For the text-containing cell, return its midpoint in [X, Y] coordinate format. 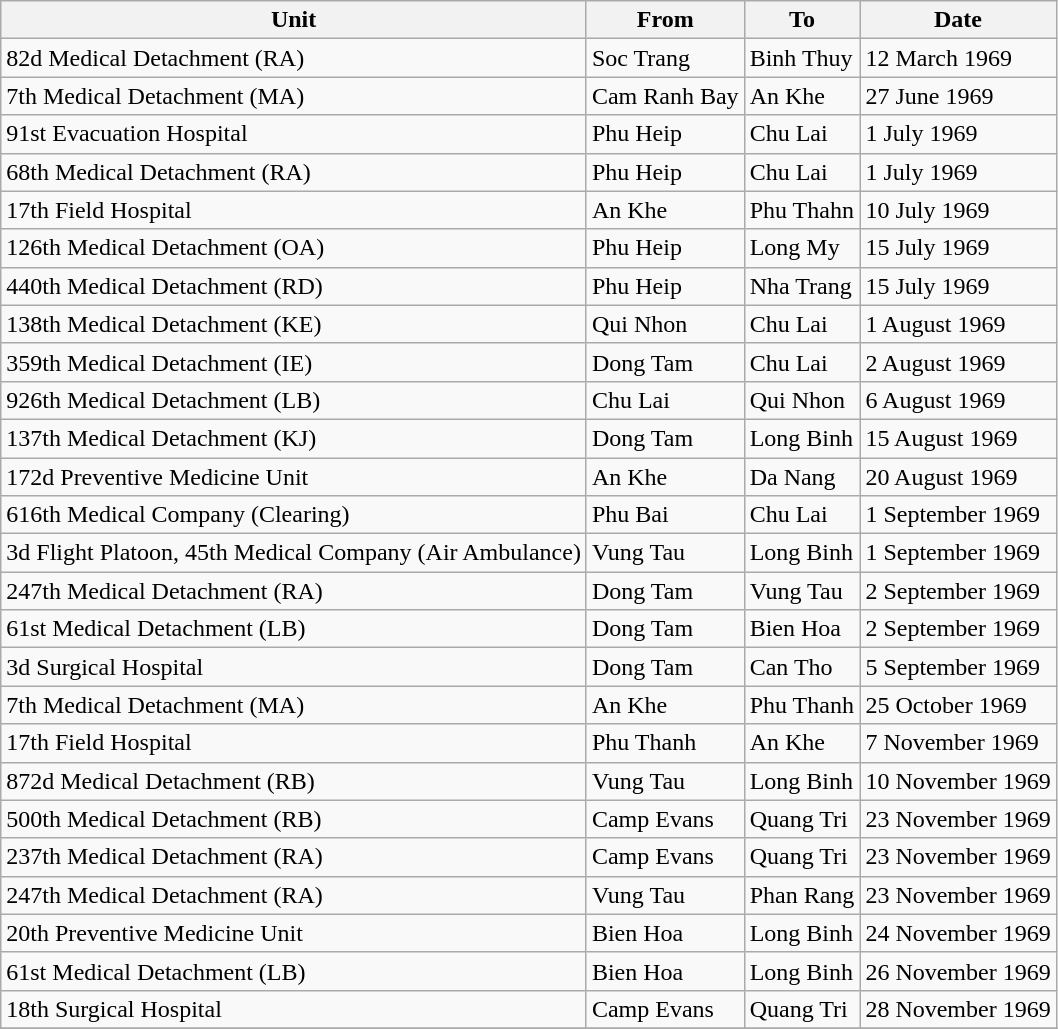
Da Nang [802, 477]
5 September 1969 [958, 667]
Date [958, 20]
172d Preventive Medicine Unit [294, 477]
440th Medical Detachment (RD) [294, 286]
26 November 1969 [958, 971]
From [665, 20]
20 August 1969 [958, 477]
237th Medical Detachment (RA) [294, 857]
10 July 1969 [958, 210]
Long My [802, 248]
3d Flight Platoon, 45th Medical Company (Air Ambulance) [294, 553]
15 August 1969 [958, 438]
68th Medical Detachment (RA) [294, 172]
616th Medical Company (Clearing) [294, 515]
28 November 1969 [958, 1009]
82d Medical Detachment (RA) [294, 58]
Unit [294, 20]
138th Medical Detachment (KE) [294, 324]
Soc Trang [665, 58]
To [802, 20]
872d Medical Detachment (RB) [294, 781]
Can Tho [802, 667]
Cam Ranh Bay [665, 96]
6 August 1969 [958, 400]
18th Surgical Hospital [294, 1009]
926th Medical Detachment (LB) [294, 400]
359th Medical Detachment (IE) [294, 362]
126th Medical Detachment (OA) [294, 248]
Nha Trang [802, 286]
12 March 1969 [958, 58]
Phu Bai [665, 515]
25 October 1969 [958, 705]
7 November 1969 [958, 743]
91st Evacuation Hospital [294, 134]
24 November 1969 [958, 933]
2 August 1969 [958, 362]
Binh Thuy [802, 58]
1 August 1969 [958, 324]
137th Medical Detachment (KJ) [294, 438]
Phu Thahn [802, 210]
3d Surgical Hospital [294, 667]
Phan Rang [802, 895]
500th Medical Detachment (RB) [294, 819]
10 November 1969 [958, 781]
27 June 1969 [958, 96]
20th Preventive Medicine Unit [294, 933]
